Find where the given text appears and provide that cell's center as (X, Y) coordinate. 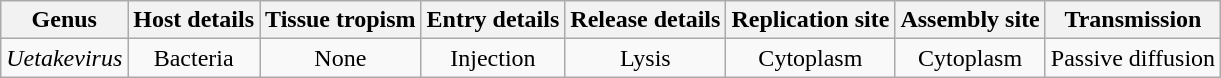
Host details (194, 20)
Lysis (646, 58)
Tissue tropism (341, 20)
Genus (64, 20)
Entry details (493, 20)
Bacteria (194, 58)
None (341, 58)
Transmission (1132, 20)
Passive diffusion (1132, 58)
Uetakevirus (64, 58)
Release details (646, 20)
Replication site (810, 20)
Assembly site (970, 20)
Injection (493, 58)
